Identify which cell holds the provided text, then report its (X, Y) central coordinate. 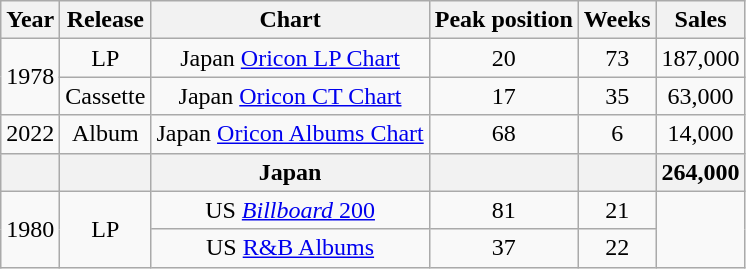
US R&B Albums (290, 248)
Sales (700, 20)
1980 (30, 229)
1978 (30, 77)
Japan Oricon CT Chart (290, 96)
Peak position (504, 20)
68 (504, 134)
Cassette (106, 96)
81 (504, 210)
21 (617, 210)
35 (617, 96)
Year (30, 20)
Chart (290, 20)
264,000 (700, 172)
22 (617, 248)
Weeks (617, 20)
Japan Oricon Albums Chart (290, 134)
2022 (30, 134)
14,000 (700, 134)
20 (504, 58)
73 (617, 58)
63,000 (700, 96)
6 (617, 134)
Album (106, 134)
Japan Oricon LP Chart (290, 58)
US Billboard 200 (290, 210)
Japan (290, 172)
Release (106, 20)
17 (504, 96)
187,000 (700, 58)
37 (504, 248)
